Pinpoint the cell where the given text exists, returning its [x, y] midpoint coordinate. 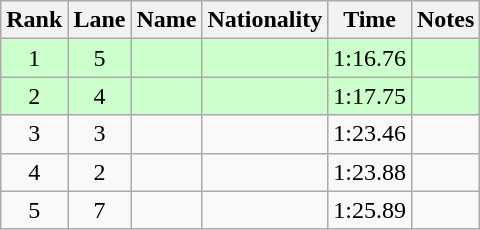
Lane [100, 20]
1:23.46 [370, 134]
1:23.88 [370, 172]
1:16.76 [370, 58]
Name [166, 20]
1:25.89 [370, 210]
Nationality [265, 20]
1 [34, 58]
Rank [34, 20]
1:17.75 [370, 96]
Time [370, 20]
7 [100, 210]
Notes [445, 20]
